For the text-containing cell, return its midpoint in (x, y) coordinate format. 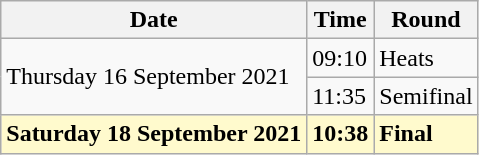
Saturday 18 September 2021 (154, 134)
Final (426, 134)
Date (154, 20)
11:35 (340, 96)
Heats (426, 58)
09:10 (340, 58)
Thursday 16 September 2021 (154, 77)
Round (426, 20)
Semifinal (426, 96)
10:38 (340, 134)
Time (340, 20)
